For the text-containing cell, return its midpoint in [x, y] coordinate format. 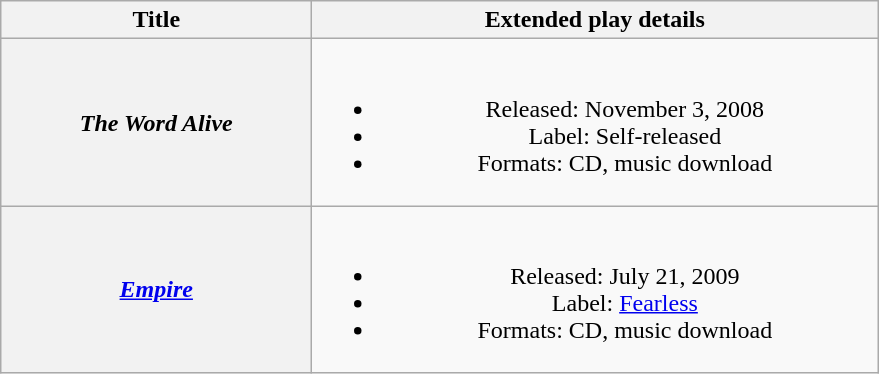
Released: July 21, 2009Label: FearlessFormats: CD, music download [595, 290]
The Word Alive [156, 122]
Extended play details [595, 20]
Released: November 3, 2008Label: Self-releasedFormats: CD, music download [595, 122]
Empire [156, 290]
Title [156, 20]
